Capture the cell that displays the provided text and extract its [x, y] central coordinate. 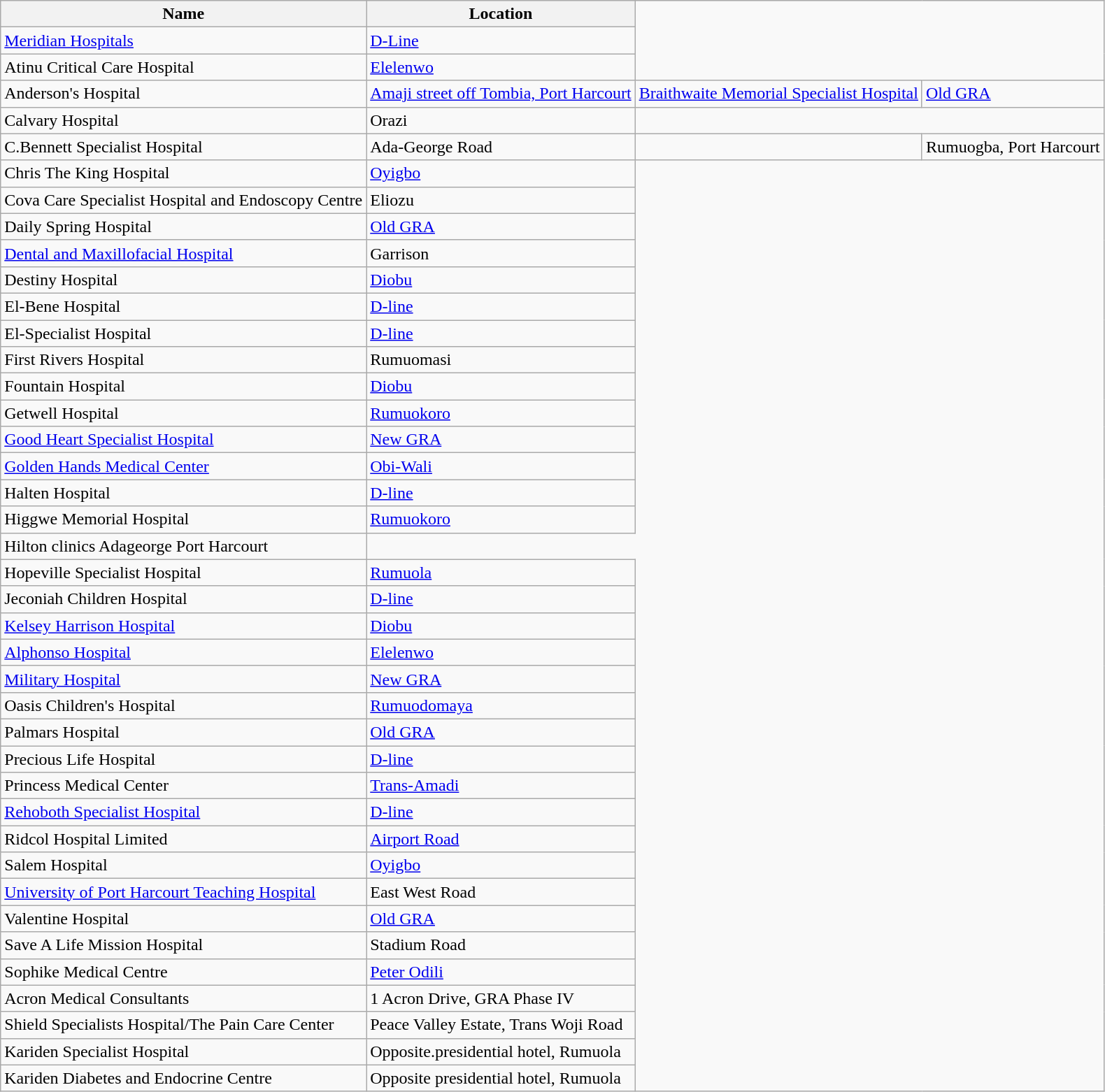
Opposite presidential hotel, Rumuola [501, 1078]
Getwell Hospital [183, 413]
Trans-Amadi [501, 786]
Ada-George Road [501, 147]
Kelsey Harrison Hospital [183, 626]
First Rivers Hospital [183, 360]
Princess Medical Center [183, 786]
Sophike Medical Centre [183, 972]
Oasis Children's Hospital [183, 705]
C.Bennett Specialist Hospital [183, 147]
Halten Hospital [183, 493]
Kariden Diabetes and Endocrine Centre [183, 1078]
Higgwe Memorial Hospital [183, 519]
Precious Life Hospital [183, 759]
Meridian Hospitals [183, 41]
East West Road [501, 892]
El-Specialist Hospital [183, 333]
Acron Medical Consultants [183, 998]
Dental and Maxillofacial Hospital [183, 253]
Airport Road [501, 839]
Stadium Road [501, 945]
Golden Hands Medical Center [183, 466]
Good Heart Specialist Hospital [183, 440]
Salem Hospital [183, 865]
Palmars Hospital [183, 732]
1 Acron Drive, GRA Phase IV [501, 998]
Rumuodomaya [501, 705]
Amaji street off Tombia, Port Harcourt [501, 94]
Atinu Critical Care Hospital [183, 67]
Shield Specialists Hospital/The Pain Care Center [183, 1025]
Jeconiah Children Hospital [183, 599]
Anderson's Hospital [183, 94]
Fountain Hospital [183, 387]
Opposite.presidential hotel, Rumuola [501, 1051]
Rehoboth Specialist Hospital [183, 812]
Valentine Hospital [183, 919]
El-Bene Hospital [183, 306]
Destiny Hospital [183, 280]
Alphonso Hospital [183, 652]
D-Line [501, 41]
Kariden Specialist Hospital [183, 1051]
Rumuomasi [501, 360]
Cova Care Specialist Hospital and Endoscopy Centre [183, 200]
Rumuogba, Port Harcourt [1013, 147]
Obi-Wali [501, 466]
Name [183, 14]
Hopeville Specialist Hospital [183, 573]
Rumuola [501, 573]
Peace Valley Estate, Trans Woji Road [501, 1025]
Peter Odili [501, 972]
Save A Life Mission Hospital [183, 945]
Orazi [501, 120]
University of Port Harcourt Teaching Hospital [183, 892]
Daily Spring Hospital [183, 227]
Hilton clinics Adageorge Port Harcourt [183, 546]
Chris The King Hospital [183, 173]
Location [501, 14]
Garrison [501, 253]
Braithwaite Memorial Specialist Hospital [778, 94]
Calvary Hospital [183, 120]
Eliozu [501, 200]
Ridcol Hospital Limited [183, 839]
Military Hospital [183, 679]
